Pinpoint the cell where the given text exists, returning its (X, Y) midpoint coordinate. 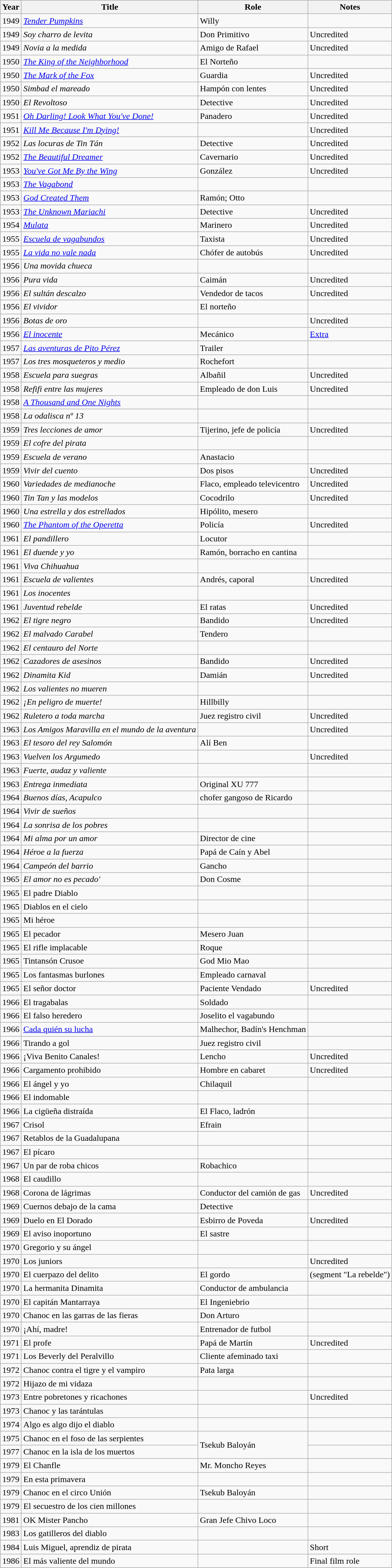
Pata larga (253, 1370)
Tin Tan y las modelos (110, 498)
Las aventuras de Pito Pérez (110, 348)
¡Ahí, madre! (110, 1329)
OK Mister Pancho (110, 1520)
Vivir de sueños (110, 811)
El padre Diablo (110, 893)
Cada quién su lucha (110, 1029)
Hillbilly (253, 702)
Héroe a la fuerza (110, 852)
Los tres mosqueteros y medio (110, 361)
Original XU 777 (253, 784)
Tijerino, jefe de policía (253, 430)
Novia a la medida (110, 48)
Ramón; Otto (253, 198)
Policía (253, 525)
La hermanita Dinamita (110, 1288)
Hombre en cabaret (253, 1070)
Chófer de autobús (253, 252)
Caimán (253, 280)
Cargamento prohibido (110, 1070)
La vida no vale nada (110, 252)
The Vagabond (110, 184)
God Created Them (110, 198)
Tintansón Crusoe (110, 961)
Cazadores de asesinos (110, 661)
Don Arturo (253, 1316)
Ruletero a toda marcha (110, 716)
Campeón del barrio (110, 866)
Director de cine (253, 839)
Don Cosme (253, 879)
Locutor (253, 539)
El vividor (110, 307)
Chanoc en el circo Unión (110, 1493)
Hampón con lentes (253, 89)
Tres lecciones de amor (110, 430)
Alí Ben (253, 743)
Rochefort (253, 361)
El señor doctor (110, 988)
Soy charro de levita (110, 34)
Papá de Caín y Abel (253, 852)
El amor no es pecado' (110, 879)
Cuernos debajo de la cama (110, 1206)
Esbirro de Poveda (253, 1220)
Escuela de vagabundos (110, 239)
Cliente afeminado taxi (253, 1356)
Ramón, borracho en cantina (253, 552)
Chanoc en el foso de las serpientes (110, 1438)
Soldado (253, 1002)
El ángel y yo (110, 1084)
Damián (253, 675)
El rifle implacable (110, 947)
Robachico (253, 1166)
El pícaro (110, 1152)
Los gatilleros del diablo (110, 1534)
Don Primitivo (253, 34)
El capitán Mantarraya (110, 1302)
Mr. Moncho Reyes (253, 1465)
¡Viva Benito Canales! (110, 1057)
Malhechor, Badín's Henchman (253, 1029)
El pandillero (110, 539)
Gregorio y su ángel (110, 1247)
El norteño (253, 307)
Anastacio (253, 457)
La odalisca nº 13 (110, 416)
Short (350, 1547)
El más valiente del mundo (110, 1561)
Fuerte, audaz y valiente (110, 770)
Tendero (253, 634)
Luis Miguel, aprendiz de pirata (110, 1547)
Vivir del cuento (110, 471)
1981 (11, 1520)
1986 (11, 1561)
Chanoc contra el tigre y el vampiro (110, 1370)
El Flaco, ladrón (253, 1111)
El Revoltoso (110, 102)
El gordo (253, 1275)
Willy (253, 21)
El cofre del pirata (110, 443)
Albañil (253, 375)
Cocodrilo (253, 498)
Entrega inmediata (110, 784)
Amigo de Rafael (253, 48)
Conductor de ambulancia (253, 1288)
Hijazo de mi vidaza (110, 1384)
Dos pisos (253, 471)
Mecánico (253, 334)
Trailer (253, 348)
Un par de roba chicos (110, 1166)
Los Amigos Maravilla en el mundo de la aventura (110, 729)
The Unknown Mariachi (110, 212)
1974 (11, 1424)
Notes (350, 7)
El centauro del Norte (110, 648)
Simbad el mareado (110, 89)
The Beautiful Dreamer (110, 157)
Dinamita Kid (110, 675)
You've Got Me By the Wing (110, 171)
Una movida chueca (110, 266)
Panadero (253, 116)
Retablos de la Guadalupana (110, 1138)
The King of the Neighborhood (110, 62)
El Chanfle (110, 1465)
Escuela para suegras (110, 375)
Taxista (253, 239)
Papá de Martín (253, 1343)
Vuelven los Argumedo (110, 757)
El sultán descalzo (110, 293)
Oh Darling! Look What You've Done! (110, 116)
A Thousand and One Nights (110, 402)
Las locuras de Tin Tán (110, 143)
The Mark of the Fox (110, 75)
Los Beverly del Peralvillo (110, 1356)
Gran Jefe Chivo Loco (253, 1520)
Los valientes no mueren (110, 689)
El malvado Carabel (110, 634)
Role (253, 7)
Empleado de don Luis (253, 389)
Chilaquil (253, 1084)
Year (11, 7)
El tragabalas (110, 1002)
God Mio Mao (253, 961)
El indomable (110, 1097)
Una estrella y dos estrellados (110, 511)
Hipólito, mesero (253, 511)
Viva Chihuahua (110, 566)
El secuestro de los cien millones (110, 1506)
Juventud rebelde (110, 607)
El tigre negro (110, 621)
Vendedor de tacos (253, 293)
Los inocentes (110, 593)
El Ingeniebrio (253, 1302)
Mi héroe (110, 920)
Mi alma por un amor (110, 839)
Chanoc en la isla de los muertos (110, 1452)
Cavernario (253, 157)
Gancho (253, 866)
Guardia (253, 75)
El inocente (110, 334)
Marinero (253, 225)
Escuela de verano (110, 457)
La cigüeña distraída (110, 1111)
González (253, 171)
El sastre (253, 1234)
Los fantasmas burlones (110, 975)
Refifi entre las mujeres (110, 389)
El pecador (110, 934)
chofer gangoso de Ricardo (253, 797)
1977 (11, 1452)
El caudillo (110, 1179)
Kill Me Because I'm Dying! (110, 130)
Extra (350, 334)
Chanoc y las tarántulas (110, 1411)
El falso heredero (110, 1015)
Escuela de valientes (110, 579)
Mesero Juan (253, 934)
Crisol (110, 1125)
1983 (11, 1534)
1954 (11, 225)
The Phantom of the Operetta (110, 525)
Empleado carnaval (253, 975)
El cuerpazo del delito (110, 1275)
Conductor del camión de gas (253, 1193)
1975 (11, 1438)
Algo es algo dijo el diablo (110, 1424)
El aviso inoportuno (110, 1234)
Paciente Vendado (253, 988)
¡En peligro de muerte! (110, 702)
1984 (11, 1547)
Tender Pumpkins (110, 21)
El duende y yo (110, 552)
El tesoro del rey Salomón (110, 743)
Tirando a gol (110, 1043)
Los juniors (110, 1261)
Botas de oro (110, 320)
Variedades de medianoche (110, 484)
Lencho (253, 1057)
Diablos en el cielo (110, 907)
Flaco, empleado televicentro (253, 484)
Buenos días, Acapulco (110, 797)
Duelo en El Dorado (110, 1220)
Pura vida (110, 280)
Efrain (253, 1125)
Andrés, caporal (253, 579)
La sonrisa de los pobres (110, 825)
Roque (253, 947)
El ratas (253, 607)
El Norteño (253, 62)
En esta primavera (110, 1479)
El profe (110, 1343)
Corona de lágrimas (110, 1193)
(segment "La rebelde") (350, 1275)
Joselito el vagabundo (253, 1015)
Final film role (350, 1561)
Entrenador de futbol (253, 1329)
Mulata (110, 225)
Entre pobretones y ricachones (110, 1397)
Chanoc en las garras de las fieras (110, 1316)
Title (110, 7)
